Pinpoint the cell where the given text exists, returning its [x, y] midpoint coordinate. 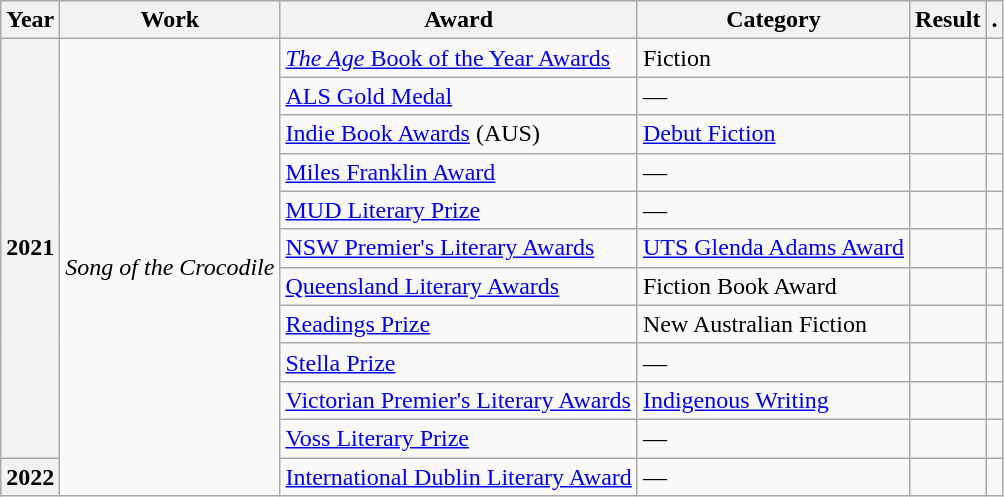
2022 [30, 477]
Result [948, 20]
2021 [30, 248]
Fiction Book Award [773, 286]
Indie Book Awards (AUS) [458, 134]
Indigenous Writing [773, 400]
Award [458, 20]
International Dublin Literary Award [458, 477]
Queensland Literary Awards [458, 286]
. [994, 20]
Victorian Premier's Literary Awards [458, 400]
Miles Franklin Award [458, 172]
New Australian Fiction [773, 324]
Work [170, 20]
Voss Literary Prize [458, 438]
Stella Prize [458, 362]
Readings Prize [458, 324]
UTS Glenda Adams Award [773, 248]
NSW Premier's Literary Awards [458, 248]
Debut Fiction [773, 134]
Fiction [773, 58]
Year [30, 20]
Song of the Crocodile [170, 268]
Category [773, 20]
The Age Book of the Year Awards [458, 58]
ALS Gold Medal [458, 96]
MUD Literary Prize [458, 210]
